Scan for the cell matching the given text and deliver its (X, Y) coordinate at center. 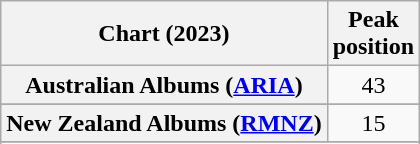
Australian Albums (ARIA) (164, 85)
43 (373, 85)
15 (373, 123)
New Zealand Albums (RMNZ) (164, 123)
Peakposition (373, 34)
Chart (2023) (164, 34)
